Find where the given text appears and provide that cell's center as [x, y] coordinate. 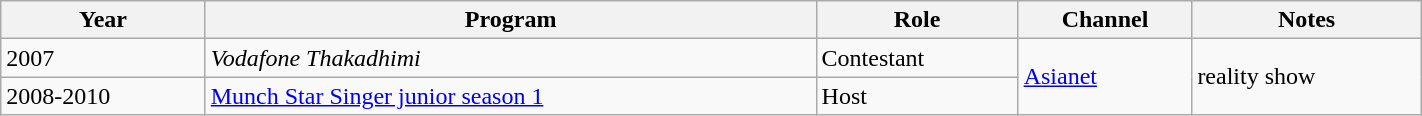
Vodafone Thakadhimi [510, 58]
Year [103, 20]
Munch Star Singer junior season 1 [510, 96]
reality show [1306, 77]
2007 [103, 58]
Program [510, 20]
2008-2010 [103, 96]
Contestant [917, 58]
Channel [1105, 20]
Host [917, 96]
Role [917, 20]
Notes [1306, 20]
Asianet [1105, 77]
